Pinpoint the cell where the given text exists, returning its (X, Y) midpoint coordinate. 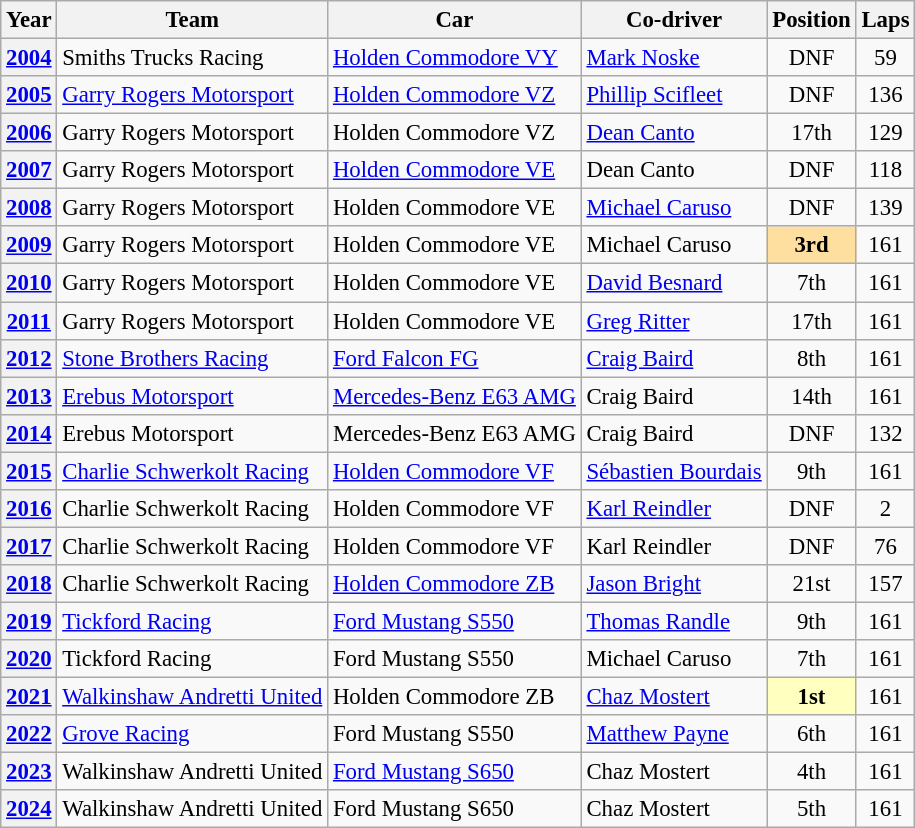
2009 (29, 245)
David Besnard (674, 283)
2023 (29, 772)
Laps (886, 20)
118 (886, 170)
2013 (29, 396)
136 (886, 95)
2 (886, 509)
3rd (812, 245)
1st (812, 697)
Team (192, 20)
2011 (29, 321)
Greg Ritter (674, 321)
2005 (29, 95)
5th (812, 809)
Co-driver (674, 20)
2008 (29, 208)
2014 (29, 433)
Matthew Payne (674, 734)
139 (886, 208)
Smiths Trucks Racing (192, 58)
2021 (29, 697)
Position (812, 20)
Ford Falcon FG (455, 358)
Year (29, 20)
4th (812, 772)
129 (886, 133)
2006 (29, 133)
2019 (29, 621)
Phillip Scifleet (674, 95)
2017 (29, 546)
2015 (29, 471)
157 (886, 584)
2007 (29, 170)
2010 (29, 283)
6th (812, 734)
Mark Noske (674, 58)
132 (886, 433)
2012 (29, 358)
2022 (29, 734)
Sébastien Bourdais (674, 471)
Stone Brothers Racing (192, 358)
8th (812, 358)
Grove Racing (192, 734)
Car (455, 20)
Jason Bright (674, 584)
2024 (29, 809)
Holden Commodore VY (455, 58)
2020 (29, 659)
2004 (29, 58)
14th (812, 396)
76 (886, 546)
59 (886, 58)
2016 (29, 509)
2018 (29, 584)
21st (812, 584)
Thomas Randle (674, 621)
